Extract the [x, y] coordinate from the center of the cell holding the provided text.  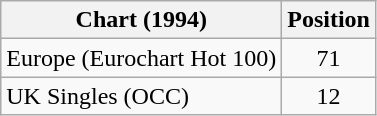
71 [329, 58]
UK Singles (OCC) [142, 96]
Chart (1994) [142, 20]
Europe (Eurochart Hot 100) [142, 58]
12 [329, 96]
Position [329, 20]
